Return [x, y] of the center of cell containing provided text 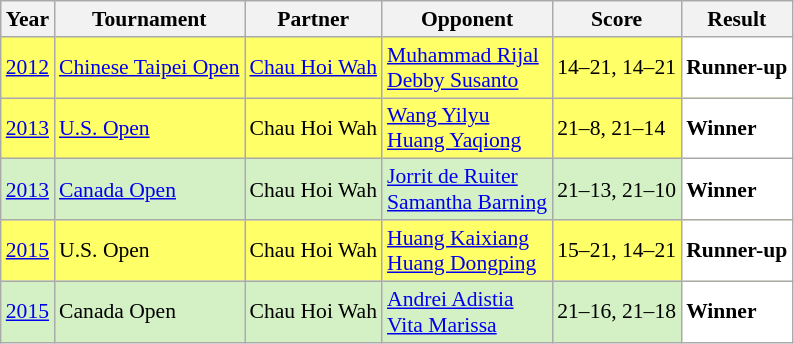
Jorrit de Ruiter Samantha Barning [467, 190]
Huang Kaixiang Huang Dongping [467, 250]
15–21, 14–21 [616, 250]
21–16, 21–18 [616, 312]
Result [736, 19]
2012 [28, 68]
Muhammad Rijal Debby Susanto [467, 68]
Score [616, 19]
21–13, 21–10 [616, 190]
Chinese Taipei Open [149, 68]
Year [28, 19]
21–8, 21–14 [616, 128]
Tournament [149, 19]
Opponent [467, 19]
14–21, 14–21 [616, 68]
Wang Yilyu Huang Yaqiong [467, 128]
Partner [313, 19]
Andrei Adistia Vita Marissa [467, 312]
